Find where the given text appears and provide that cell's center as (x, y) coordinate. 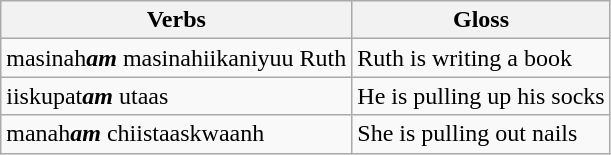
He is pulling up his socks (481, 96)
iiskupatam utaas (176, 96)
manaham chiistaaskwaanh (176, 134)
Verbs (176, 20)
Ruth is writing a book (481, 58)
Gloss (481, 20)
She is pulling out nails (481, 134)
masinaham masinahiikaniyuu Ruth (176, 58)
